Determine the (X, Y) coordinate at the center of the cell enclosing the given text.  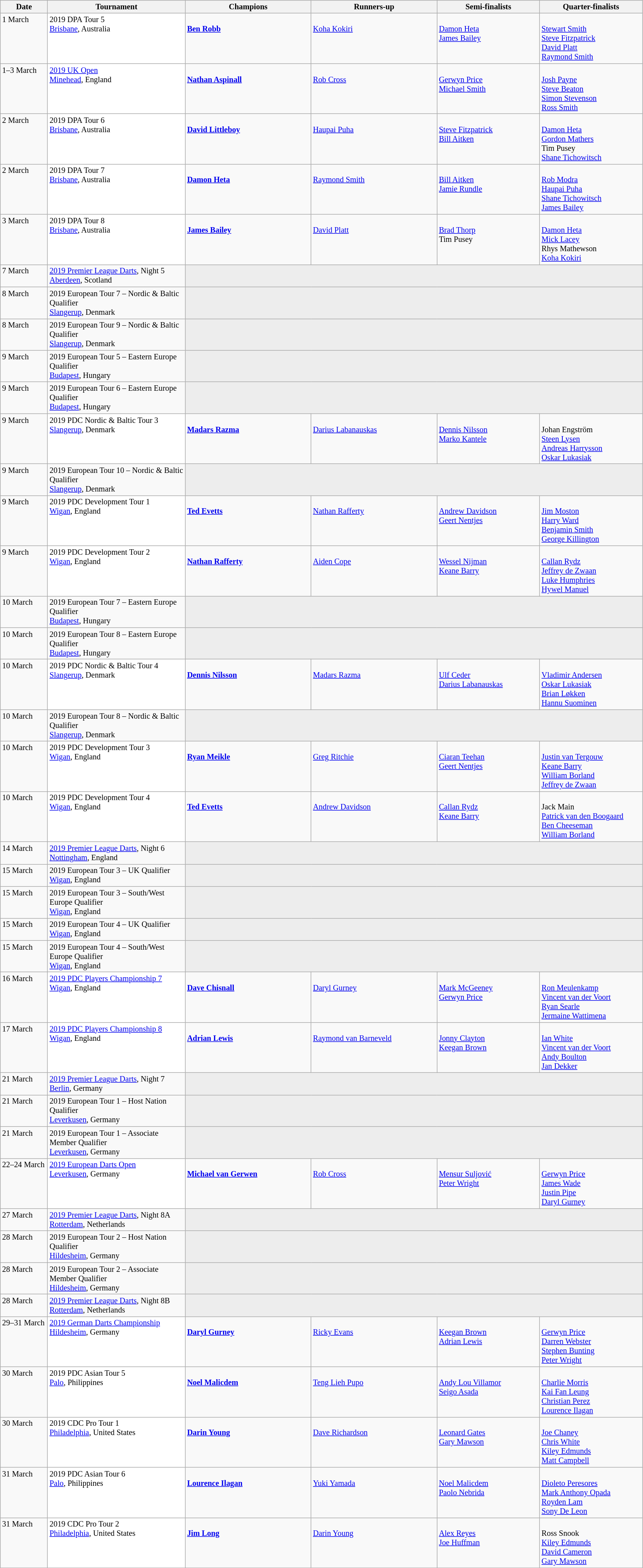
Wessel Nijman Keane Barry (489, 571)
Jim Long (248, 1543)
2019 European Tour 7 – Eastern Europe Qualifier Budapest, Hungary (116, 612)
Andrew Davidson Geert Nentjes (489, 521)
Stewart Smith Steve Fitzpatrick David Platt Raymond Smith (591, 38)
Michael van Gerwen (248, 1183)
Andrew Davidson (374, 816)
Champions (248, 7)
David Platt (374, 240)
2019 European Tour 3 – South/West Europe Qualifier Wigan, England (116, 902)
2019 PDC Development Tour 2Wigan, England (116, 571)
Damon Heta (248, 189)
Ron Meulenkamp Vincent van der Voort Ryan Searle Jermaine Wattimena (591, 997)
Quarter-finalists (591, 7)
2019 Premier League Darts, Night 5 Aberdeen, Scotland (116, 276)
Ross Snook Kiley Edmunds David Cameron Gary Mawson (591, 1543)
2019 DPA Tour 6Brisbane, Australia (116, 139)
Semi-finalists (489, 7)
Ricky Evans (374, 1342)
Mark McGeeney Gerwyn Price (489, 997)
Greg Ritchie (374, 766)
Mensur Suljović Peter Wright (489, 1183)
Joe Chaney Chris White Kiley Edmunds Matt Campbell (591, 1442)
2019 PDC Asian Tour 5Palo, Philippines (116, 1392)
2019 PDC Nordic & Baltic Tour 3Slangerup, Denmark (116, 439)
Ulf Ceder Darius Labanauskas (489, 684)
Noel Malicdem Paolo Nebrida (489, 1492)
2019 European Tour 6 – Eastern Europe Qualifier Budapest, Hungary (116, 398)
Koha Kokiri (374, 38)
2019 European Tour 8 – Nordic & Baltic Qualifier Slangerup, Denmark (116, 725)
2019 German Darts ChampionshipHildesheim, Germany (116, 1342)
Noel Malicdem (248, 1392)
2019 PDC Development Tour 1Wigan, England (116, 521)
Gerwyn Price Michael Smith (489, 89)
2019 CDC Pro Tour 2Philadelphia, United States (116, 1543)
22–24 March (24, 1183)
Justin van Tergouw Keane Barry William Borland Jeffrey de Zwaan (591, 766)
Raymond Smith (374, 189)
Alex Reyes Joe Huffman (489, 1543)
2019 Premier League Darts, Night 8A Rotterdam, Netherlands (116, 1220)
2019 European Tour 2 – Associate Member Qualifier Hildesheim, Germany (116, 1278)
Ryan Meikle (248, 766)
2019 European Tour 4 – South/West Europe Qualifier Wigan, England (116, 956)
2019 DPA Tour 5Brisbane, Australia (116, 38)
Lourence Ilagan (248, 1492)
2019 European Tour 1 – Associate Member Qualifier Leverkusen, Germany (116, 1142)
2019 PDC Development Tour 4Wigan, England (116, 816)
1 March (24, 38)
2019 PDC Players Championship 8Wigan, England (116, 1047)
Dennis Nilsson Marko Kantele (489, 439)
Gerwyn Price James Wade Justin Pipe Daryl Gurney (591, 1183)
Ciaran Teehan Geert Nentjes (489, 766)
Nathan Aspinall (248, 89)
Jim Moston Harry Ward Benjamin Smith George Killington (591, 521)
Gerwyn Price Darren Webster Stephen Bunting Peter Wright (591, 1342)
Dioleto Peresores Mark Anthony Opada Royden Lam Sony De Leon (591, 1492)
Johan Engström Steen Lysen Andreas Harrysson Oskar Lukasiak (591, 439)
Keegan Brown Adrian Lewis (489, 1342)
2019 European Tour 7 – Nordic & Baltic Qualifier Slangerup, Denmark (116, 303)
Haupai Puha (374, 139)
2019 UK OpenMinehead, England (116, 89)
Steve Fitzpatrick Bill Aitken (489, 139)
3 March (24, 240)
2019 European Tour 8 – Eastern Europe Qualifier Budapest, Hungary (116, 643)
2019 European Tour 1 – Host Nation Qualifier Leverkusen, Germany (116, 1111)
14 March (24, 853)
Damon Heta Mick Lacey Rhys Mathewson Koha Kokiri (591, 240)
16 March (24, 997)
2019 PDC Asian Tour 6Palo, Philippines (116, 1492)
Josh Payne Steve Beaton Simon Stevenson Ross Smith (591, 89)
Ben Robb (248, 38)
2019 European Tour 10 – Nordic & Baltic Qualifier Slangerup, Denmark (116, 480)
Raymond van Barneveld (374, 1047)
Darius Labanauskas (374, 439)
2019 Premier League Darts, Night 8B Rotterdam, Netherlands (116, 1305)
7 March (24, 276)
17 March (24, 1047)
Brad Thorp Tim Pusey (489, 240)
2019 European Darts OpenLeverkusen, Germany (116, 1183)
Ian White Vincent van der Voort Andy Boulton Jan Dekker (591, 1047)
James Bailey (248, 240)
29–31 March (24, 1342)
2019 European Tour 5 – Eastern Europe Qualifier Budapest, Hungary (116, 366)
Andy Lou Villamor Seigo Asada (489, 1392)
Damon Heta Gordon Mathers Tim Pusey Shane Tichowitsch (591, 139)
2019 PDC Development Tour 3Wigan, England (116, 766)
Teng Lieh Pupo (374, 1392)
1–3 March (24, 89)
Aiden Cope (374, 571)
Vladimir Andersen Oskar Lukasiak Brian Løkken Hannu Suominen (591, 684)
Charlie Morris Kai Fan Leung Christian Perez Lourence Ilagan (591, 1392)
2019 Premier League Darts, Night 7 Berlin, Germany (116, 1084)
2019 European Tour 9 – Nordic & Baltic Qualifier Slangerup, Denmark (116, 335)
27 March (24, 1220)
Rob Modra Haupai Puha Shane Tichowitsch James Bailey (591, 189)
Dennis Nilsson (248, 684)
2019 PDC Nordic & Baltic Tour 4Slangerup, Denmark (116, 684)
2019 European Tour 3 – UK Qualifier Wigan, England (116, 875)
2019 DPA Tour 8Brisbane, Australia (116, 240)
2019 PDC Players Championship 7Wigan, England (116, 997)
2019 European Tour 2 – Host Nation Qualifier Hildesheim, Germany (116, 1247)
Dave Chisnall (248, 997)
Tournament (116, 7)
Jonny Clayton Keegan Brown (489, 1047)
Dave Richardson (374, 1442)
2019 European Tour 4 – UK Qualifier Wigan, England (116, 929)
2019 Premier League Darts, Night 6 Nottingham, England (116, 853)
Leonard Gates Gary Mawson (489, 1442)
Jack Main Patrick van den Boogaard Ben Cheeseman William Borland (591, 816)
Adrian Lewis (248, 1047)
2019 CDC Pro Tour 1Philadelphia, United States (116, 1442)
Bill Aitken Jamie Rundle (489, 189)
Date (24, 7)
Callan Rydz Jeffrey de Zwaan Luke Humphries Hywel Manuel (591, 571)
David Littleboy (248, 139)
Yuki Yamada (374, 1492)
Damon Heta James Bailey (489, 38)
2019 DPA Tour 7Brisbane, Australia (116, 189)
Callan Rydz Keane Barry (489, 816)
Runners-up (374, 7)
